Find where the given text appears and provide that cell's center as (x, y) coordinate. 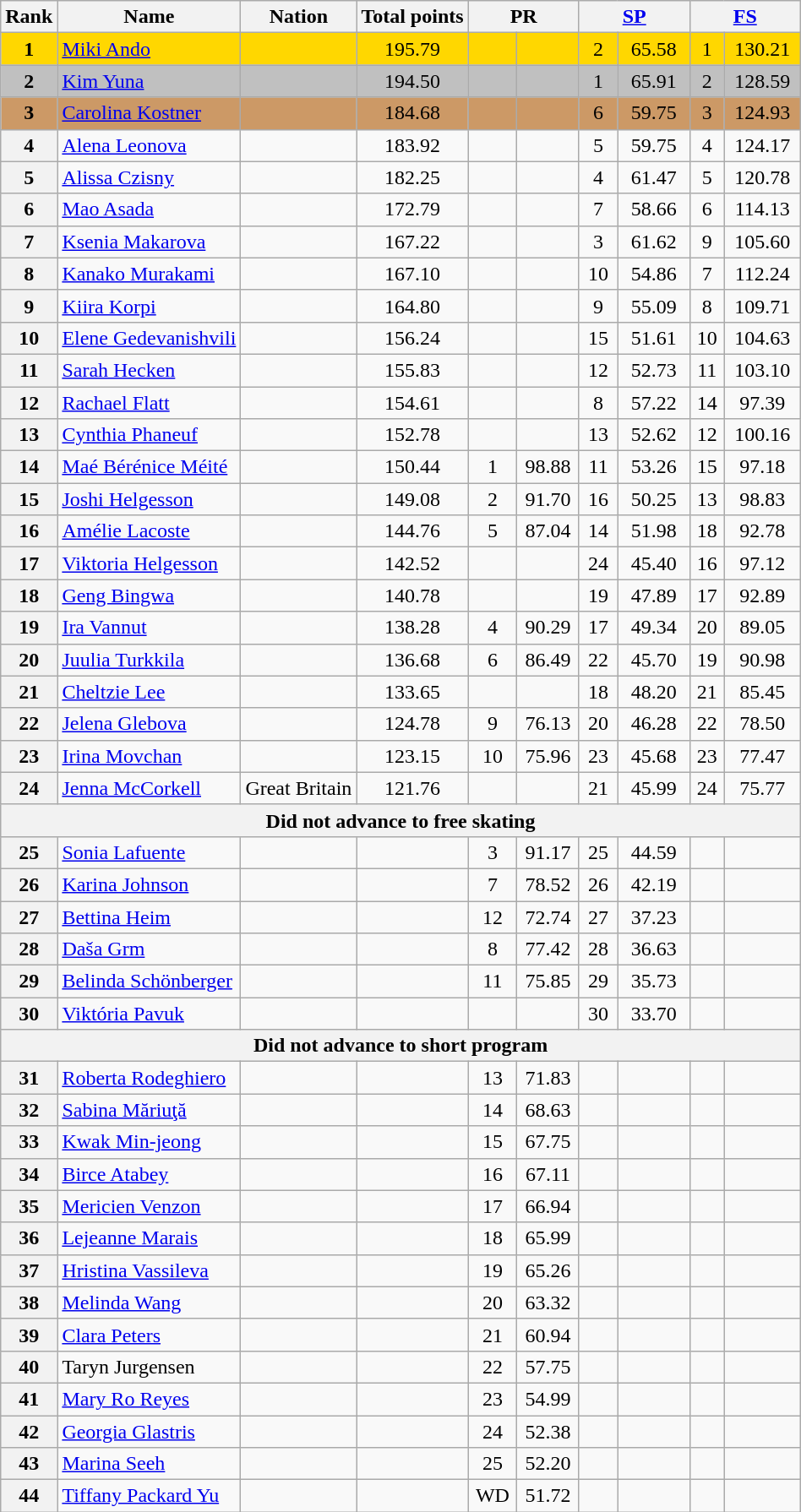
35 (29, 1206)
45.68 (654, 756)
Tiffany Packard Yu (149, 1496)
183.92 (412, 145)
182.25 (412, 177)
Marina Seeh (149, 1464)
109.71 (762, 306)
75.77 (762, 788)
54.99 (548, 1399)
34 (29, 1174)
144.76 (412, 531)
Daša Grm (149, 949)
150.44 (412, 467)
Nation (299, 17)
Kiira Korpi (149, 306)
52.62 (654, 435)
194.50 (412, 81)
42.19 (654, 884)
52.73 (654, 370)
90.98 (762, 660)
52.20 (548, 1464)
130.21 (762, 49)
51.98 (654, 531)
75.96 (548, 756)
124.17 (762, 145)
Mericien Venzon (149, 1206)
45.40 (654, 563)
155.83 (412, 370)
Alena Leonova (149, 145)
98.88 (548, 467)
68.63 (548, 1110)
36.63 (654, 949)
Karina Johnson (149, 884)
Melinda Wang (149, 1303)
SP (634, 17)
Carolina Kostner (149, 113)
50.25 (654, 499)
67.11 (548, 1174)
Cynthia Phaneuf (149, 435)
103.10 (762, 370)
87.04 (548, 531)
45.99 (654, 788)
75.85 (548, 982)
77.42 (548, 949)
37.23 (654, 916)
Kanako Murakami (149, 274)
38 (29, 1303)
Ira Vannut (149, 628)
61.47 (654, 177)
104.63 (762, 338)
Rachael Flatt (149, 403)
138.28 (412, 628)
45.70 (654, 660)
90.29 (548, 628)
Alissa Czisny (149, 177)
Did not advance to free skating (400, 820)
123.15 (412, 756)
91.70 (548, 499)
Great Britain (299, 788)
97.18 (762, 467)
86.49 (548, 660)
Geng Bingwa (149, 596)
Roberta Rodeghiero (149, 1078)
128.59 (762, 81)
Rank (29, 17)
Sabina Măriuţă (149, 1110)
57.75 (548, 1367)
Hristina Vassileva (149, 1270)
98.83 (762, 499)
97.39 (762, 403)
36 (29, 1238)
195.79 (412, 49)
51.61 (654, 338)
184.68 (412, 113)
60.94 (548, 1335)
Total points (412, 17)
Viktoria Helgesson (149, 563)
167.10 (412, 274)
Lejeanne Marais (149, 1238)
Amélie Lacoste (149, 531)
Taryn Jurgensen (149, 1367)
47.89 (654, 596)
41 (29, 1399)
164.80 (412, 306)
43 (29, 1464)
32 (29, 1110)
Viktória Pavuk (149, 1014)
72.74 (548, 916)
58.66 (654, 209)
33.70 (654, 1014)
Clara Peters (149, 1335)
Mao Asada (149, 209)
Irina Movchan (149, 756)
140.78 (412, 596)
Kwak Min-jeong (149, 1142)
52.38 (548, 1432)
120.78 (762, 177)
48.20 (654, 692)
42 (29, 1432)
FS (745, 17)
44 (29, 1496)
PR (524, 17)
65.26 (548, 1270)
136.68 (412, 660)
121.76 (412, 788)
76.13 (548, 724)
33 (29, 1142)
Jenna McCorkell (149, 788)
133.65 (412, 692)
89.05 (762, 628)
67.75 (548, 1142)
91.17 (548, 852)
44.59 (654, 852)
Bettina Heim (149, 916)
Elene Gedevanishvili (149, 338)
Jelena Glebova (149, 724)
37 (29, 1270)
46.28 (654, 724)
65.58 (654, 49)
156.24 (412, 338)
142.52 (412, 563)
31 (29, 1078)
Maé Bérénice Méité (149, 467)
Juulia Turkkila (149, 660)
Sonia Lafuente (149, 852)
65.91 (654, 81)
78.50 (762, 724)
39 (29, 1335)
63.32 (548, 1303)
Georgia Glastris (149, 1432)
35.73 (654, 982)
Birce Atabey (149, 1174)
92.89 (762, 596)
Kim Yuna (149, 81)
124.78 (412, 724)
100.16 (762, 435)
61.62 (654, 242)
Cheltzie Lee (149, 692)
65.99 (548, 1238)
57.22 (654, 403)
149.08 (412, 499)
55.09 (654, 306)
152.78 (412, 435)
97.12 (762, 563)
Belinda Schönberger (149, 982)
112.24 (762, 274)
Name (149, 17)
167.22 (412, 242)
WD (493, 1496)
51.72 (548, 1496)
172.79 (412, 209)
154.61 (412, 403)
66.94 (548, 1206)
Mary Ro Reyes (149, 1399)
85.45 (762, 692)
Ksenia Makarova (149, 242)
92.78 (762, 531)
Did not advance to short program (400, 1046)
71.83 (548, 1078)
124.93 (762, 113)
78.52 (548, 884)
Joshi Helgesson (149, 499)
53.26 (654, 467)
54.86 (654, 274)
114.13 (762, 209)
40 (29, 1367)
77.47 (762, 756)
105.60 (762, 242)
Miki Ando (149, 49)
49.34 (654, 628)
Sarah Hecken (149, 370)
